For the text-containing cell, return its midpoint in [X, Y] coordinate format. 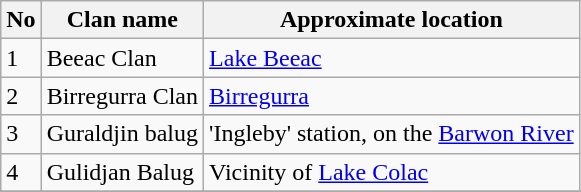
Beeac Clan [122, 58]
Birregurra [392, 96]
2 [21, 96]
Approximate location [392, 20]
Clan name [122, 20]
No [21, 20]
4 [21, 172]
3 [21, 134]
Guraldjin balug [122, 134]
Vicinity of Lake Colac [392, 172]
1 [21, 58]
Gulidjan Balug [122, 172]
Birregurra Clan [122, 96]
'Ingleby' station, on the Barwon River [392, 134]
Lake Beeac [392, 58]
